Locate the cell with the specified text and output its (X, Y) center coordinate. 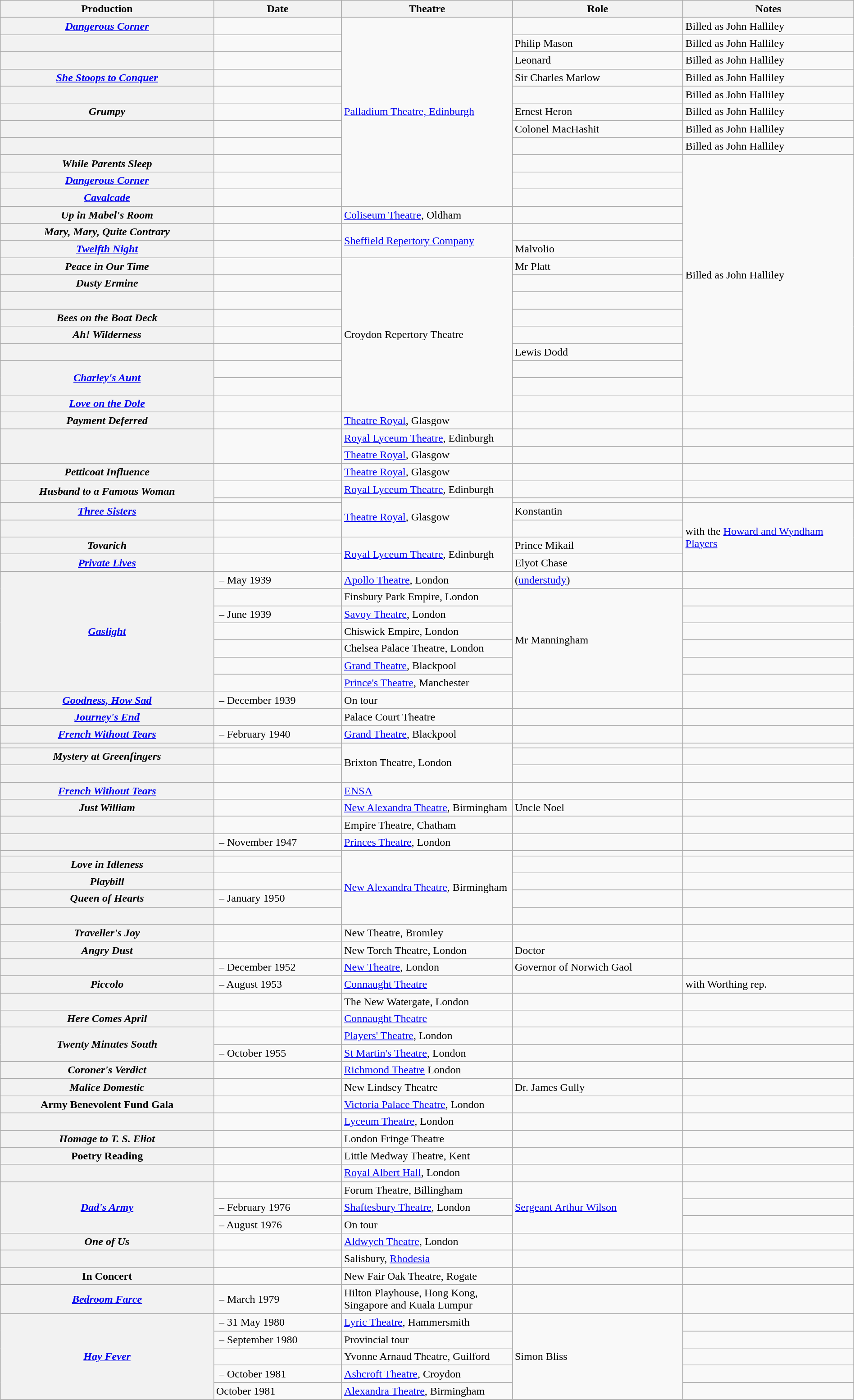
Notes (768, 9)
Philip Mason (597, 43)
Petticoat Influence (107, 472)
Mary, Mary, Quite Contrary (107, 232)
St Martin's Theatre, London (427, 1053)
Croydon Repertory Theatre (427, 335)
October 1981 (277, 1391)
Salisbury, Rhodesia (427, 1259)
Theatre (427, 9)
Just William (107, 808)
– March 1979 (277, 1300)
– November 1947 (277, 842)
Colonel MacHashit (597, 129)
Cavalcade (107, 197)
New Fair Oak Theatre, Rogate (427, 1276)
Konstantin (597, 511)
– August 1953 (277, 984)
Dr. James Gully (597, 1087)
Role (597, 9)
Sir Charles Marlow (597, 78)
Yvonne Arnaud Theatre, Guilford (427, 1357)
Journey's End (107, 717)
Date (277, 9)
Richmond Theatre London (427, 1070)
She Stoops to Conquer (107, 78)
Leonard (597, 60)
New Torch Theatre, London (427, 950)
– August 1976 (277, 1224)
Homage to T. S. Eliot (107, 1139)
New Theatre, London (427, 967)
Forum Theatre, Billingham (427, 1190)
Three Sisters (107, 511)
Private Lives (107, 563)
Empire Theatre, Chatham (427, 825)
Hay Fever (107, 1357)
Chiswick Empire, London (427, 631)
Coliseum Theatre, Oldham (427, 215)
– June 1939 (277, 614)
– February 1940 (277, 734)
Payment Deferred (107, 420)
Mystery at Greenfingers (107, 757)
– December 1939 (277, 700)
Finsbury Park Empire, London (427, 597)
Twenty Minutes South (107, 1044)
Apollo Theatre, London (427, 580)
– May 1939 (277, 580)
Lyric Theatre, Hammersmith (427, 1322)
Sergeant Arthur Wilson (597, 1207)
Provincial tour (427, 1340)
Players' Theatre, London (427, 1036)
Governor of Norwich Gaol (597, 967)
Prince's Theatre, Manchester (427, 683)
Malice Domestic (107, 1087)
Dad's Army (107, 1207)
Goodness, How Sad (107, 700)
Army Benevolent Fund Gala (107, 1104)
New Theatre, Bromley (427, 933)
In Concert (107, 1276)
ENSA (427, 791)
Alexandra Theatre, Birmingham (427, 1391)
Prince Mikail (597, 546)
One of Us (107, 1241)
(understudy) (597, 580)
Queen of Hearts (107, 898)
with Worthing rep. (768, 984)
Poetry Reading (107, 1156)
Palladium Theatre, Edinburgh (427, 112)
Tovarich (107, 546)
Elyot Chase (597, 563)
– September 1980 (277, 1340)
New Lindsey Theatre (427, 1087)
Ernest Heron (597, 112)
– February 1976 (277, 1207)
Husband to a Famous Woman (107, 491)
Love in Idleness (107, 864)
Grumpy (107, 112)
Mr Platt (597, 266)
Gaslight (107, 631)
Chelsea Palace Theatre, London (427, 648)
with the Howard and Wyndham Players (768, 537)
Doctor (597, 950)
Aldwych Theatre, London (427, 1241)
Love on the Dole (107, 403)
Twelfth Night (107, 249)
Little Medway Theatre, Kent (427, 1156)
Uncle Noel (597, 808)
Sheffield Repertory Company (427, 241)
– October 1955 (277, 1053)
Ashcroft Theatre, Croydon (427, 1374)
– October 1981 (277, 1374)
Lewis Dodd (597, 352)
Here Comes April (107, 1019)
Princes Theatre, London (427, 842)
Victoria Palace Theatre, London (427, 1104)
– December 1952 (277, 967)
Traveller's Joy (107, 933)
Charley's Aunt (107, 378)
Shaftesbury Theatre, London (427, 1207)
Palace Court Theatre (427, 717)
– January 1950 (277, 898)
– 31 May 1980 (277, 1322)
Simon Bliss (597, 1357)
Malvolio (597, 249)
Up in Mabel's Room (107, 215)
Peace in Our Time (107, 266)
Dusty Ermine (107, 283)
Piccolo (107, 984)
Playbill (107, 881)
Coroner's Verdict (107, 1070)
Hilton Playhouse, Hong Kong, Singapore and Kuala Lumpur (427, 1300)
Ah! Wilderness (107, 335)
While Parents Sleep (107, 163)
Savoy Theatre, London (427, 614)
Mr Manningham (597, 640)
Production (107, 9)
Bedroom Farce (107, 1300)
Royal Albert Hall, London (427, 1173)
Angry Dust (107, 950)
London Fringe Theatre (427, 1139)
The New Watergate, London (427, 1002)
Lyceum Theatre, London (427, 1122)
Brixton Theatre, London (427, 762)
Bees on the Boat Deck (107, 318)
